Search for the cell housing the specified text and yield its (X, Y) center coordinate. 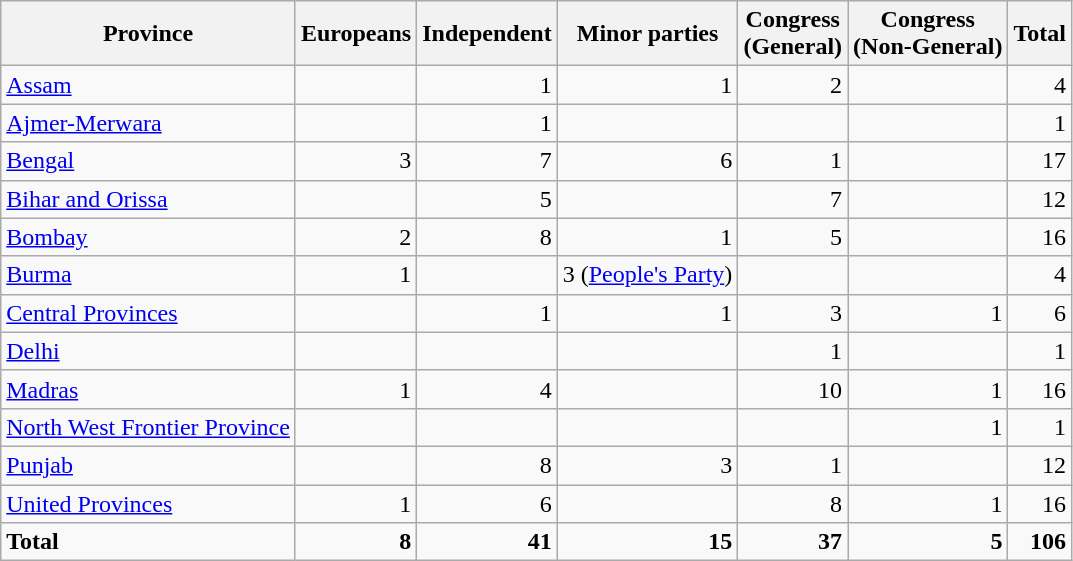
Congress (General) (793, 34)
15 (648, 542)
Assam (148, 85)
Burma (148, 275)
17 (1040, 161)
North West Frontier Province (148, 427)
Province (148, 34)
Bengal (148, 161)
Delhi (148, 351)
Central Provinces (148, 313)
Congress (Non-General) (928, 34)
Independent (487, 34)
Madras (148, 389)
10 (793, 389)
Bombay (148, 237)
Minor parties (648, 34)
Ajmer-Merwara (148, 123)
Bihar and Orissa (148, 199)
3 (People's Party) (648, 275)
106 (1040, 542)
Europeans (356, 34)
37 (793, 542)
41 (487, 542)
United Provinces (148, 503)
Punjab (148, 465)
